Return the [x, y] coordinate for the center point of the cell that contains the specified text.  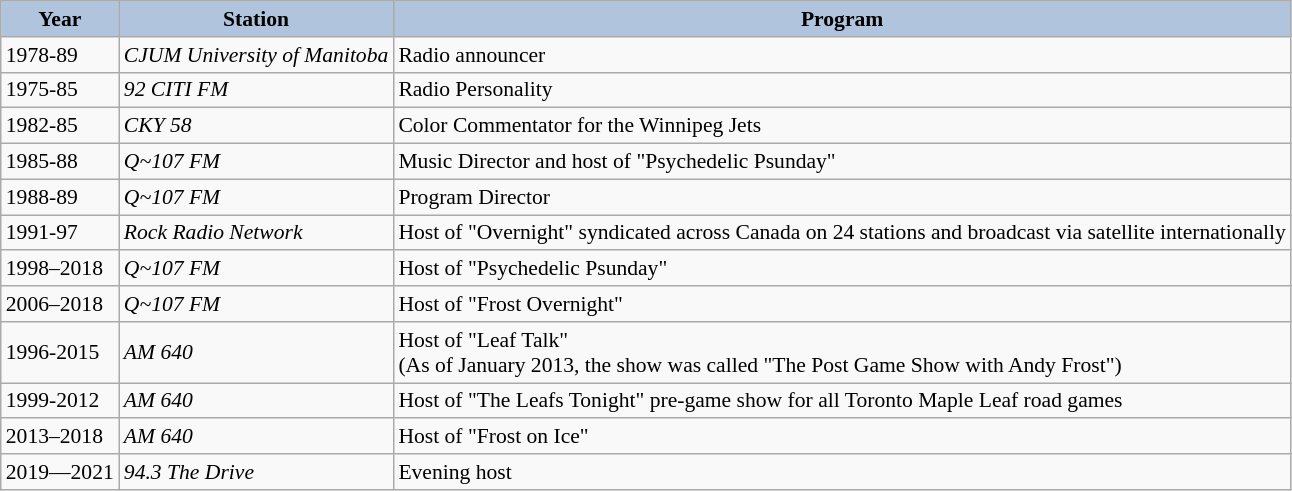
1991-97 [60, 233]
2013–2018 [60, 437]
1985-88 [60, 162]
1988-89 [60, 197]
Year [60, 19]
Music Director and host of "Psychedelic Psunday" [842, 162]
Radio Personality [842, 90]
Station [256, 19]
Host of "The Leafs Tonight" pre-game show for all Toronto Maple Leaf road games [842, 401]
1975-85 [60, 90]
CJUM University of Manitoba [256, 55]
2006–2018 [60, 304]
1982-85 [60, 126]
94.3 The Drive [256, 472]
Evening host [842, 472]
Host of "Leaf Talk"(As of January 2013, the show was called "The Post Game Show with Andy Frost") [842, 352]
Host of "Overnight" syndicated across Canada on 24 stations and broadcast via satellite internationally [842, 233]
Color Commentator for the Winnipeg Jets [842, 126]
1978-89 [60, 55]
1996-2015 [60, 352]
Host of "Psychedelic Psunday" [842, 269]
Host of "Frost on Ice" [842, 437]
92 CITI FM [256, 90]
Host of "Frost Overnight" [842, 304]
Program [842, 19]
CKY 58 [256, 126]
Program Director [842, 197]
1998–2018 [60, 269]
1999-2012 [60, 401]
Rock Radio Network [256, 233]
2019—2021 [60, 472]
Radio announcer [842, 55]
